From the cell containing the given text, extract its center point as [x, y] coordinate. 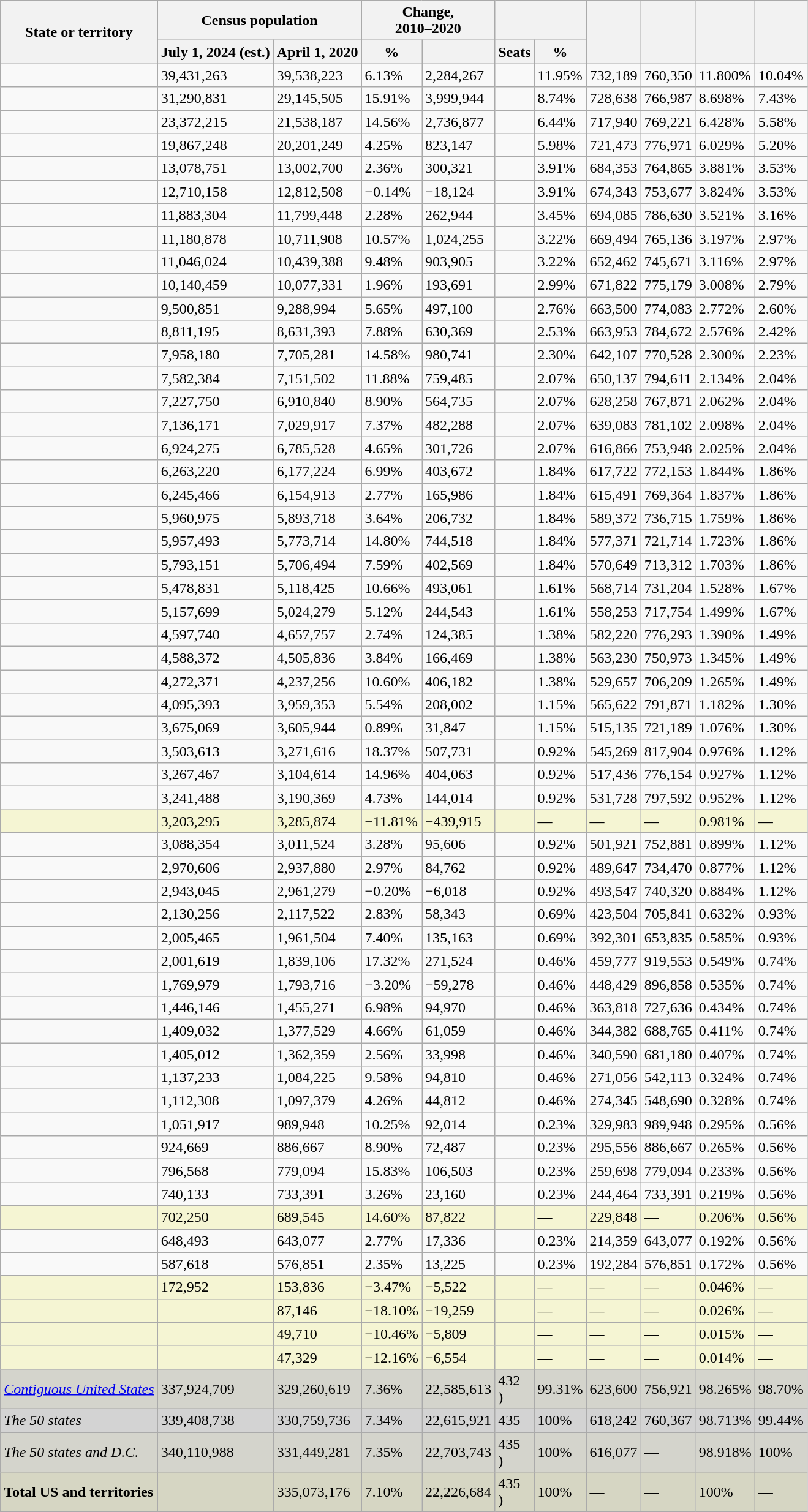
769,221 [668, 122]
727,636 [668, 1007]
23,160 [458, 1194]
61,059 [458, 1031]
10,140,459 [216, 285]
259,698 [614, 1171]
301,726 [458, 448]
681,180 [668, 1054]
7.37% [392, 425]
4.25% [392, 145]
98.713% [725, 1420]
493,547 [614, 891]
0.295% [725, 1124]
9,500,851 [216, 308]
39,431,263 [216, 75]
4,237,256 [317, 682]
3,959,353 [317, 705]
2.300% [725, 355]
7,705,281 [317, 355]
617,722 [614, 472]
529,657 [614, 682]
776,293 [668, 634]
4,657,757 [317, 634]
4,272,371 [216, 682]
4.66% [392, 1031]
5,793,151 [216, 565]
4,597,740 [216, 634]
10,077,331 [317, 285]
794,611 [668, 378]
2.74% [392, 634]
2.23% [780, 355]
2,005,465 [216, 938]
−3.47% [392, 1287]
6,245,466 [216, 495]
31,847 [458, 728]
404,063 [458, 775]
706,209 [668, 682]
7,582,384 [216, 378]
29,145,505 [317, 99]
−11.81% [392, 821]
2.062% [725, 402]
11,799,448 [317, 215]
8.74% [560, 99]
Seats [515, 52]
271,056 [614, 1078]
753,948 [668, 448]
14.58% [392, 355]
2.99% [560, 285]
0.884% [725, 891]
7.35% [392, 1451]
0.877% [725, 868]
214,359 [614, 1241]
6,263,220 [216, 472]
92,014 [458, 1124]
Census population [260, 21]
295,556 [614, 1148]
Change,2010–2020 [428, 21]
759,485 [458, 378]
Total US and territories [79, 1492]
−5,809 [458, 1334]
335,073,176 [317, 1492]
2,130,256 [216, 914]
0.015% [725, 1334]
21,538,187 [317, 122]
274,345 [614, 1101]
98.265% [725, 1389]
459,777 [614, 961]
7.34% [392, 1420]
774,083 [668, 308]
0.328% [725, 1101]
98.918% [725, 1451]
744,518 [458, 541]
775,179 [668, 285]
330,759,736 [317, 1420]
1.703% [725, 565]
3.28% [392, 844]
87,822 [458, 1217]
262,944 [458, 215]
11,046,024 [216, 261]
0.233% [725, 1171]
−3.20% [392, 984]
0.952% [725, 798]
2.53% [560, 332]
State or territory [79, 32]
−0.20% [392, 891]
639,083 [614, 425]
731,204 [668, 588]
402,569 [458, 565]
2.36% [392, 168]
482,288 [458, 425]
3,999,944 [458, 99]
−439,915 [458, 821]
99.31% [560, 1389]
87,146 [317, 1311]
642,107 [614, 355]
1,084,225 [317, 1078]
517,436 [614, 775]
728,638 [614, 99]
702,250 [216, 1217]
1.723% [725, 541]
5.12% [392, 611]
2.772% [725, 308]
3,203,295 [216, 821]
2.098% [725, 425]
−0.14% [392, 192]
616,077 [614, 1451]
11.88% [392, 378]
1,446,146 [216, 1007]
4.26% [392, 1101]
565,622 [614, 705]
22,703,743 [458, 1451]
2.30% [560, 355]
6.13% [392, 75]
797,592 [668, 798]
7.10% [392, 1492]
616,866 [614, 448]
20,201,249 [317, 145]
582,220 [614, 634]
689,545 [317, 1217]
3,267,467 [216, 775]
72,487 [458, 1148]
589,372 [614, 518]
2.56% [392, 1054]
542,113 [668, 1078]
2,001,619 [216, 961]
448,429 [614, 984]
3,104,614 [317, 775]
July 1, 2024 (est.) [216, 52]
734,470 [668, 868]
99.44% [780, 1420]
10.25% [392, 1124]
0.976% [725, 751]
206,732 [458, 518]
244,543 [458, 611]
6,785,528 [317, 448]
2,736,877 [458, 122]
2.60% [780, 308]
1,455,271 [317, 1007]
94,970 [458, 1007]
3.824% [725, 192]
3,285,874 [317, 821]
10.66% [392, 588]
106,503 [458, 1171]
770,528 [668, 355]
7,029,917 [317, 425]
331,449,281 [317, 1451]
392,301 [614, 938]
5.65% [392, 308]
329,260,619 [317, 1389]
22,615,921 [458, 1420]
94,810 [458, 1078]
507,731 [458, 751]
300,321 [458, 168]
5,893,718 [317, 518]
563,230 [614, 658]
0.014% [725, 1357]
5.20% [780, 145]
674,343 [614, 192]
1,839,106 [317, 961]
14.56% [392, 122]
0.172% [725, 1264]
7.40% [392, 938]
8,811,195 [216, 332]
3,503,613 [216, 751]
764,865 [668, 168]
The 50 states [79, 1420]
3.116% [725, 261]
2.025% [725, 448]
3.521% [725, 215]
3.16% [780, 215]
0.535% [725, 984]
2,943,045 [216, 891]
1,024,255 [458, 238]
776,154 [668, 775]
340,110,988 [216, 1451]
663,953 [614, 332]
623,600 [614, 1389]
545,269 [614, 751]
339,408,738 [216, 1420]
329,983 [614, 1124]
10.60% [392, 682]
2,117,522 [317, 914]
0.219% [725, 1194]
10,439,388 [317, 261]
6,924,275 [216, 448]
0.927% [725, 775]
740,133 [216, 1194]
750,973 [668, 658]
5,478,831 [216, 588]
7.43% [780, 99]
0.265% [725, 1148]
432) [515, 1389]
772,153 [668, 472]
721,714 [668, 541]
244,464 [614, 1194]
9,288,994 [317, 308]
7.88% [392, 332]
548,690 [668, 1101]
135,163 [458, 938]
5.58% [780, 122]
7,958,180 [216, 355]
153,836 [317, 1287]
745,671 [668, 261]
721,189 [668, 728]
570,649 [614, 565]
630,369 [458, 332]
786,630 [668, 215]
1,362,359 [317, 1054]
2.42% [780, 332]
0.206% [725, 1217]
Contiguous United States [79, 1389]
684,353 [614, 168]
5,024,279 [317, 611]
165,986 [458, 495]
515,135 [614, 728]
924,669 [216, 1148]
7.36% [392, 1389]
2.134% [725, 378]
April 1, 2020 [317, 52]
6.44% [560, 122]
15.91% [392, 99]
0.89% [392, 728]
229,848 [614, 1217]
669,494 [614, 238]
760,367 [668, 1420]
7,151,502 [317, 378]
760,350 [668, 75]
−18,124 [458, 192]
84,762 [458, 868]
5,957,493 [216, 541]
0.434% [725, 1007]
653,835 [668, 938]
39,538,223 [317, 75]
501,921 [614, 844]
14.96% [392, 775]
0.407% [725, 1054]
124,385 [458, 634]
5,157,699 [216, 611]
2.79% [780, 285]
717,940 [614, 122]
3,011,524 [317, 844]
0.192% [725, 1241]
12,812,508 [317, 192]
58,343 [458, 914]
−6,554 [458, 1357]
587,618 [216, 1264]
1,377,529 [317, 1031]
1.759% [725, 518]
2.83% [392, 914]
0.026% [725, 1311]
4,095,393 [216, 705]
919,553 [668, 961]
1.96% [392, 285]
6.029% [725, 145]
564,735 [458, 402]
1.076% [725, 728]
−5,522 [458, 1287]
435 [515, 1420]
0.411% [725, 1031]
791,871 [668, 705]
1,405,012 [216, 1054]
2.35% [392, 1264]
5,773,714 [317, 541]
1.345% [725, 658]
403,672 [458, 472]
4.73% [392, 798]
652,462 [614, 261]
44,812 [458, 1101]
22,226,684 [458, 1492]
5,706,494 [317, 565]
5.54% [392, 705]
6.98% [392, 1007]
6,177,224 [317, 472]
1,793,716 [317, 984]
192,284 [614, 1264]
776,971 [668, 145]
10.57% [392, 238]
7.59% [392, 565]
166,469 [458, 658]
363,818 [614, 1007]
717,754 [668, 611]
2.576% [725, 332]
5,118,425 [317, 588]
344,382 [614, 1031]
406,182 [458, 682]
98.70% [780, 1389]
489,647 [614, 868]
650,137 [614, 378]
14.60% [392, 1217]
753,677 [668, 192]
781,102 [668, 425]
493,061 [458, 588]
−19,259 [458, 1311]
784,672 [668, 332]
47,329 [317, 1357]
756,921 [668, 1389]
The 50 states and D.C. [79, 1451]
713,312 [668, 565]
1,961,504 [317, 938]
3.197% [725, 238]
2,970,606 [216, 868]
−59,278 [458, 984]
1,051,917 [216, 1124]
2.76% [560, 308]
1,769,979 [216, 984]
7,227,750 [216, 402]
3,088,354 [216, 844]
705,841 [668, 914]
13,225 [458, 1264]
22,585,613 [458, 1389]
11,883,304 [216, 215]
14.80% [392, 541]
0.632% [725, 914]
1.844% [725, 472]
817,904 [668, 751]
4,588,372 [216, 658]
1.390% [725, 634]
4,505,836 [317, 658]
765,136 [668, 238]
−6,018 [458, 891]
796,568 [216, 1171]
11,180,878 [216, 238]
7,136,171 [216, 425]
5,960,975 [216, 518]
31,290,831 [216, 99]
172,952 [216, 1287]
1.499% [725, 611]
0.899% [725, 844]
8,631,393 [317, 332]
3,271,616 [317, 751]
5.98% [560, 145]
6.99% [392, 472]
1,097,379 [317, 1101]
23,372,215 [216, 122]
9.58% [392, 1078]
628,258 [614, 402]
1.528% [725, 588]
49,710 [317, 1334]
648,493 [216, 1241]
10.04% [780, 75]
0.981% [725, 821]
13,078,751 [216, 168]
2,961,279 [317, 891]
615,491 [614, 495]
423,504 [614, 914]
0.046% [725, 1287]
18.37% [392, 751]
671,822 [614, 285]
10,711,908 [317, 238]
11.800% [725, 75]
1,112,308 [216, 1101]
577,371 [614, 541]
688,765 [668, 1031]
736,715 [668, 518]
618,242 [614, 1420]
0.585% [725, 938]
17,336 [458, 1241]
903,905 [458, 261]
3.26% [392, 1194]
497,100 [458, 308]
896,858 [668, 984]
193,691 [458, 285]
1.182% [725, 705]
15.83% [392, 1171]
0.549% [725, 961]
732,189 [614, 75]
3.64% [392, 518]
3.45% [560, 215]
9.48% [392, 261]
3,675,069 [216, 728]
−18.10% [392, 1311]
531,728 [614, 798]
340,590 [614, 1054]
3.008% [725, 285]
4.65% [392, 448]
752,881 [668, 844]
−12.16% [392, 1357]
1,137,233 [216, 1078]
0.324% [725, 1078]
19,867,248 [216, 145]
3,605,944 [317, 728]
95,606 [458, 844]
823,147 [458, 145]
1.265% [725, 682]
11.95% [560, 75]
2,937,880 [317, 868]
17.32% [392, 961]
3.881% [725, 168]
3,241,488 [216, 798]
1,409,032 [216, 1031]
558,253 [614, 611]
2.28% [392, 215]
694,085 [614, 215]
6,154,913 [317, 495]
568,714 [614, 588]
12,710,158 [216, 192]
6,910,840 [317, 402]
−10.46% [392, 1334]
3.84% [392, 658]
1.837% [725, 495]
740,320 [668, 891]
13,002,700 [317, 168]
767,871 [668, 402]
2,284,267 [458, 75]
663,500 [614, 308]
271,524 [458, 961]
33,998 [458, 1054]
337,924,709 [216, 1389]
980,741 [458, 355]
208,002 [458, 705]
769,364 [668, 495]
8.698% [725, 99]
6.428% [725, 122]
3,190,369 [317, 798]
766,987 [668, 99]
721,473 [614, 145]
144,014 [458, 798]
